Determine the [X, Y] coordinate at the center of the cell enclosing the given text.  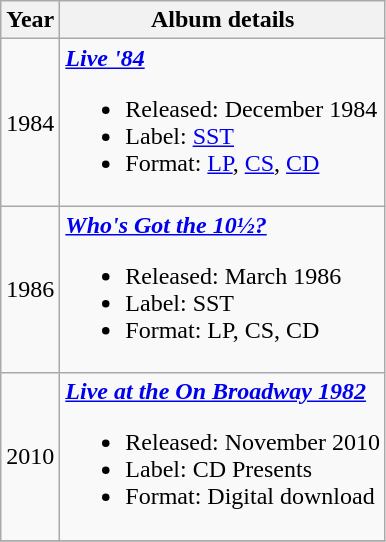
Who's Got the 10½?Released: March 1986Label: SSTFormat: LP, CS, CD [223, 290]
1984 [30, 122]
Live at the On Broadway 1982Released: November 2010Label: CD PresentsFormat: Digital download [223, 456]
Live '84Released: December 1984Label: SSTFormat: LP, CS, CD [223, 122]
1986 [30, 290]
Album details [223, 20]
2010 [30, 456]
Year [30, 20]
